From the cell containing the given text, extract its center point as [x, y] coordinate. 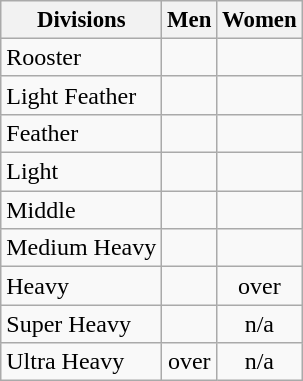
Women [260, 20]
Medium Heavy [82, 248]
Feather [82, 133]
Heavy [82, 286]
Light Feather [82, 95]
Super Heavy [82, 324]
Light [82, 172]
Middle [82, 210]
Rooster [82, 57]
Men [190, 20]
Ultra Heavy [82, 362]
Divisions [82, 20]
